Scan for the cell matching the given text and deliver its [x, y] coordinate at center. 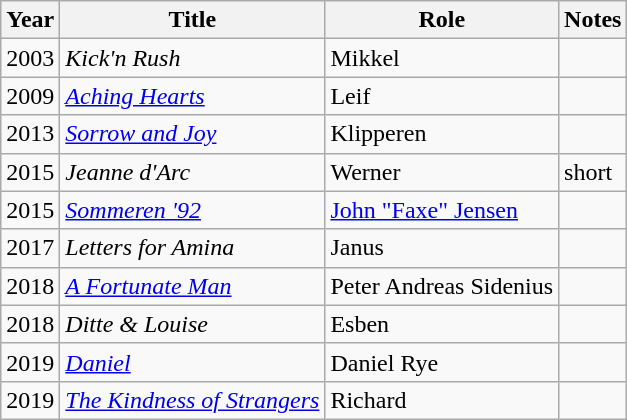
Richard [442, 400]
Sommeren '92 [192, 210]
Sorrow and Joy [192, 134]
2003 [30, 58]
Mikkel [442, 58]
Leif [442, 96]
The Kindness of Strangers [192, 400]
Kick'n Rush [192, 58]
Letters for Amina [192, 248]
A Fortunate Man [192, 286]
John "Faxe" Jensen [442, 210]
Year [30, 20]
Aching Hearts [192, 96]
Jeanne d'Arc [192, 172]
Werner [442, 172]
Esben [442, 324]
2009 [30, 96]
2017 [30, 248]
Klipperen [442, 134]
Janus [442, 248]
2013 [30, 134]
short [593, 172]
Title [192, 20]
Peter Andreas Sidenius [442, 286]
Role [442, 20]
Notes [593, 20]
Daniel Rye [442, 362]
Ditte & Louise [192, 324]
Daniel [192, 362]
